From the cell containing the given text, extract its center point as [x, y] coordinate. 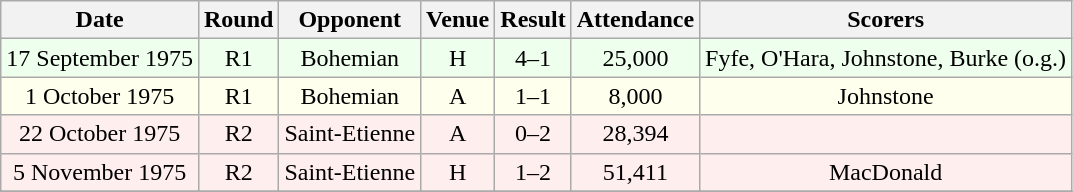
0–2 [533, 134]
1–1 [533, 96]
Result [533, 20]
25,000 [635, 58]
1–2 [533, 172]
4–1 [533, 58]
22 October 1975 [100, 134]
Scorers [886, 20]
Date [100, 20]
28,394 [635, 134]
Venue [458, 20]
8,000 [635, 96]
Opponent [350, 20]
17 September 1975 [100, 58]
Fyfe, O'Hara, Johnstone, Burke (o.g.) [886, 58]
5 November 1975 [100, 172]
51,411 [635, 172]
Johnstone [886, 96]
Attendance [635, 20]
MacDonald [886, 172]
1 October 1975 [100, 96]
Round [238, 20]
